Capture the cell that displays the provided text and extract its [X, Y] central coordinate. 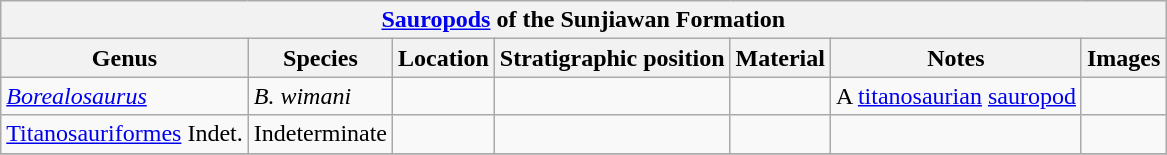
Location [444, 58]
Images [1123, 58]
B. wimani [320, 96]
Indeterminate [320, 134]
Borealosaurus [124, 96]
Notes [956, 58]
Species [320, 58]
Genus [124, 58]
Material [780, 58]
Stratigraphic position [612, 58]
Sauropods of the Sunjiawan Formation [584, 20]
A titanosaurian sauropod [956, 96]
Titanosauriformes Indet. [124, 134]
